Search for the cell housing the specified text and yield its [x, y] center coordinate. 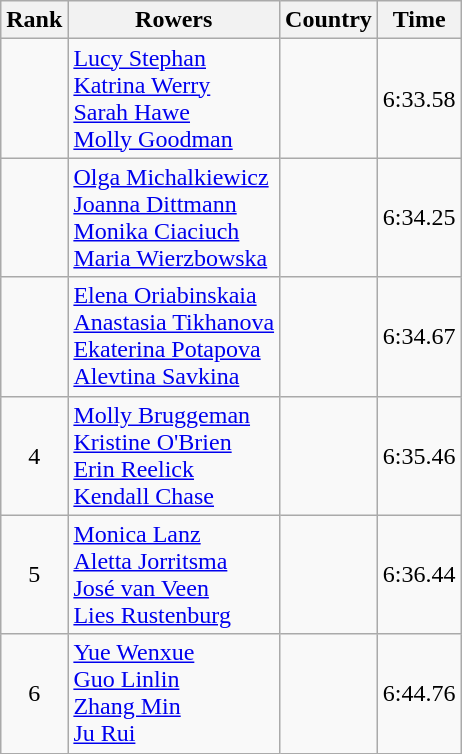
6 [34, 694]
6:35.46 [419, 456]
Elena OriabinskaiaAnastasia TikhanovaEkaterina PotapovaAlevtina Savkina [174, 336]
Country [329, 20]
6:33.58 [419, 98]
Yue WenxueGuo LinlinZhang MinJu Rui [174, 694]
Monica LanzAletta JorritsmaJosé van VeenLies Rustenburg [174, 574]
Rank [34, 20]
6:34.67 [419, 336]
4 [34, 456]
6:34.25 [419, 218]
Lucy StephanKatrina WerrySarah HaweMolly Goodman [174, 98]
Olga MichalkiewiczJoanna DittmannMonika CiaciuchMaria Wierzbowska [174, 218]
5 [34, 574]
Rowers [174, 20]
Time [419, 20]
Molly BruggemanKristine O'BrienErin ReelickKendall Chase [174, 456]
6:44.76 [419, 694]
6:36.44 [419, 574]
